Detect which cell encompasses the target text, then output its [x, y] center coordinate. 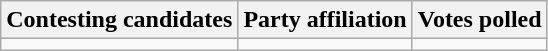
Votes polled [480, 20]
Contesting candidates [120, 20]
Party affiliation [325, 20]
